Capture the cell that displays the provided text and extract its (X, Y) central coordinate. 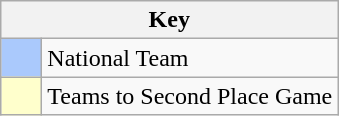
Teams to Second Place Game (190, 96)
Key (170, 20)
National Team (190, 58)
